Detect which cell encompasses the target text, then output its [X, Y] center coordinate. 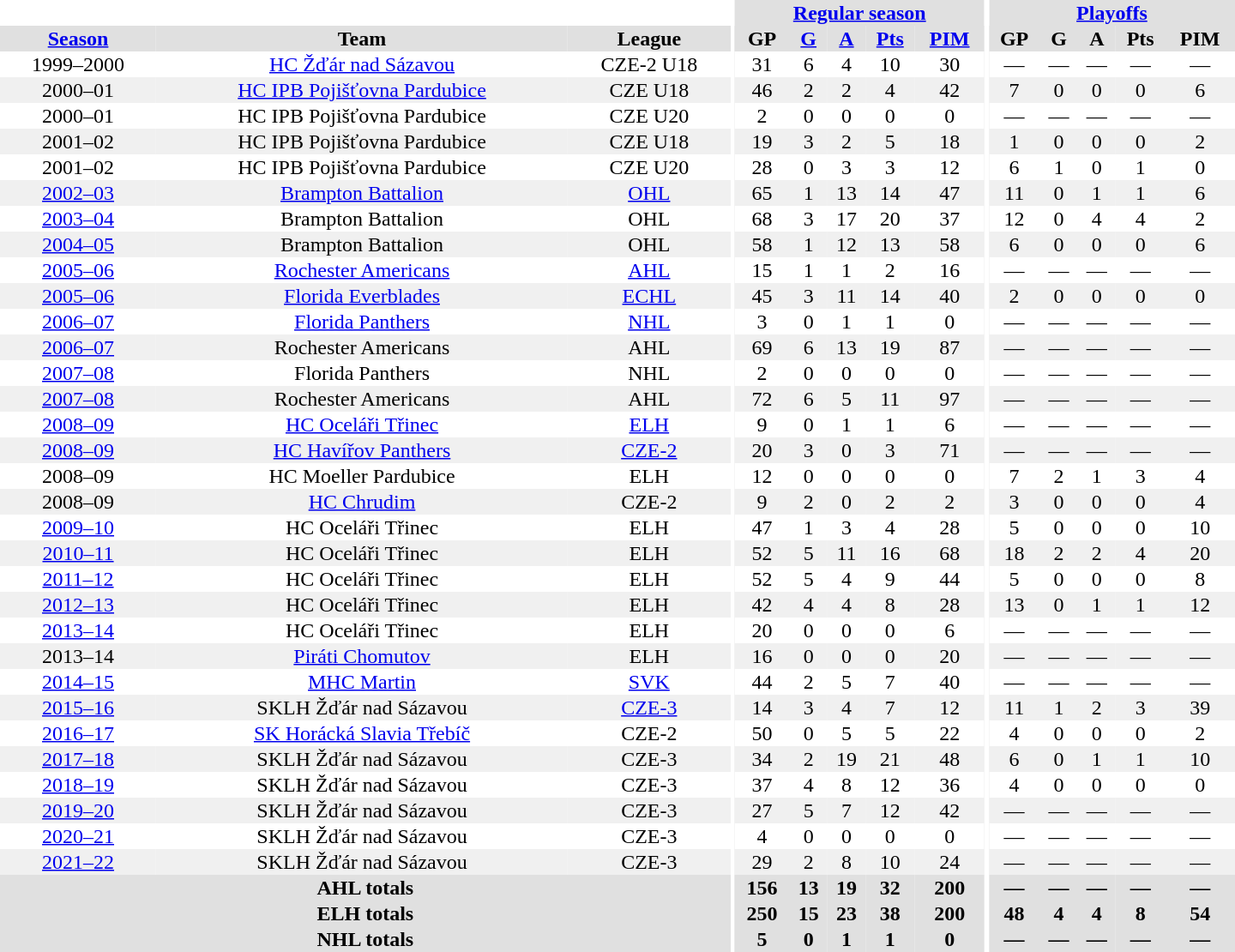
Regular season [859, 13]
2010–11 [78, 553]
2004–05 [78, 244]
65 [762, 193]
ELH totals [365, 913]
Piráti Chomutov [362, 656]
22 [949, 733]
50 [762, 733]
39 [1200, 708]
ECHL [649, 296]
2011–12 [78, 579]
League [649, 39]
31 [762, 64]
46 [762, 90]
2014–15 [78, 682]
2018–19 [78, 785]
1999–2000 [78, 64]
30 [949, 64]
HC Moeller Pardubice [362, 476]
SK Horácká Slavia Třebíč [362, 733]
97 [949, 399]
156 [762, 888]
Team [362, 39]
87 [949, 347]
27 [762, 810]
Playoffs [1111, 13]
23 [846, 913]
AHL totals [365, 888]
21 [890, 759]
HC Žďár nad Sázavou [362, 64]
MHC Martin [362, 682]
38 [890, 913]
72 [762, 399]
NHL totals [365, 939]
2015–16 [78, 708]
2003–04 [78, 219]
2012–13 [78, 605]
2016–17 [78, 733]
17 [846, 219]
250 [762, 913]
34 [762, 759]
2017–18 [78, 759]
2002–03 [78, 193]
SVK [649, 682]
Florida Everblades [362, 296]
71 [949, 450]
2021–22 [78, 862]
69 [762, 347]
45 [762, 296]
2009–10 [78, 527]
2019–20 [78, 810]
CZE-2 U18 [649, 64]
Season [78, 39]
29 [762, 862]
54 [1200, 913]
24 [949, 862]
2020–21 [78, 836]
36 [949, 785]
32 [890, 888]
HC Chrudim [362, 502]
HC Havířov Panthers [362, 450]
